Search for the cell housing the specified text and yield its [X, Y] center coordinate. 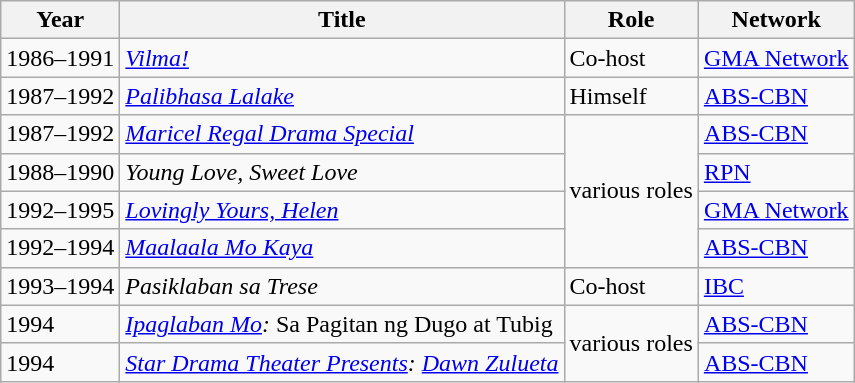
1992–1995 [60, 210]
Year [60, 20]
1993–1994 [60, 286]
Maalaala Mo Kaya [342, 248]
IBC [776, 286]
Lovingly Yours, Helen [342, 210]
1988–1990 [60, 172]
1986–1991 [60, 58]
Maricel Regal Drama Special [342, 134]
Title [342, 20]
Vilma! [342, 58]
Pasiklaban sa Trese [342, 286]
Role [631, 20]
Young Love, Sweet Love [342, 172]
Network [776, 20]
Ipaglaban Mo: Sa Pagitan ng Dugo at Tubig [342, 324]
Palibhasa Lalake [342, 96]
1992–1994 [60, 248]
Himself [631, 96]
Star Drama Theater Presents: Dawn Zulueta [342, 362]
RPN [776, 172]
